Capture the cell that displays the provided text and extract its (X, Y) central coordinate. 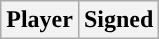
Player (40, 20)
Signed (118, 20)
